Extract the (X, Y) coordinate from the center of the cell holding the provided text.  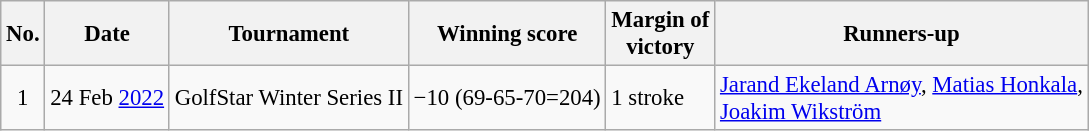
Winning score (507, 34)
24 Feb 2022 (107, 98)
Runners-up (902, 34)
1 (23, 98)
Jarand Ekeland Arnøy, Matias Honkala, Joakim Wikström (902, 98)
Tournament (288, 34)
Margin ofvictory (660, 34)
1 stroke (660, 98)
No. (23, 34)
GolfStar Winter Series II (288, 98)
−10 (69-65-70=204) (507, 98)
Date (107, 34)
